Locate the cell with the specified text and output its (X, Y) center coordinate. 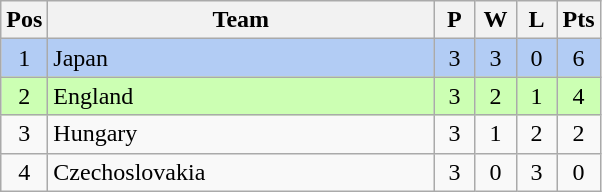
Pts (578, 20)
Pos (24, 20)
Team (241, 20)
L (536, 20)
England (241, 96)
6 (578, 58)
Hungary (241, 134)
W (496, 20)
P (454, 20)
Czechoslovakia (241, 172)
Japan (241, 58)
